Return the [X, Y] coordinate for the center point of the cell that contains the specified text.  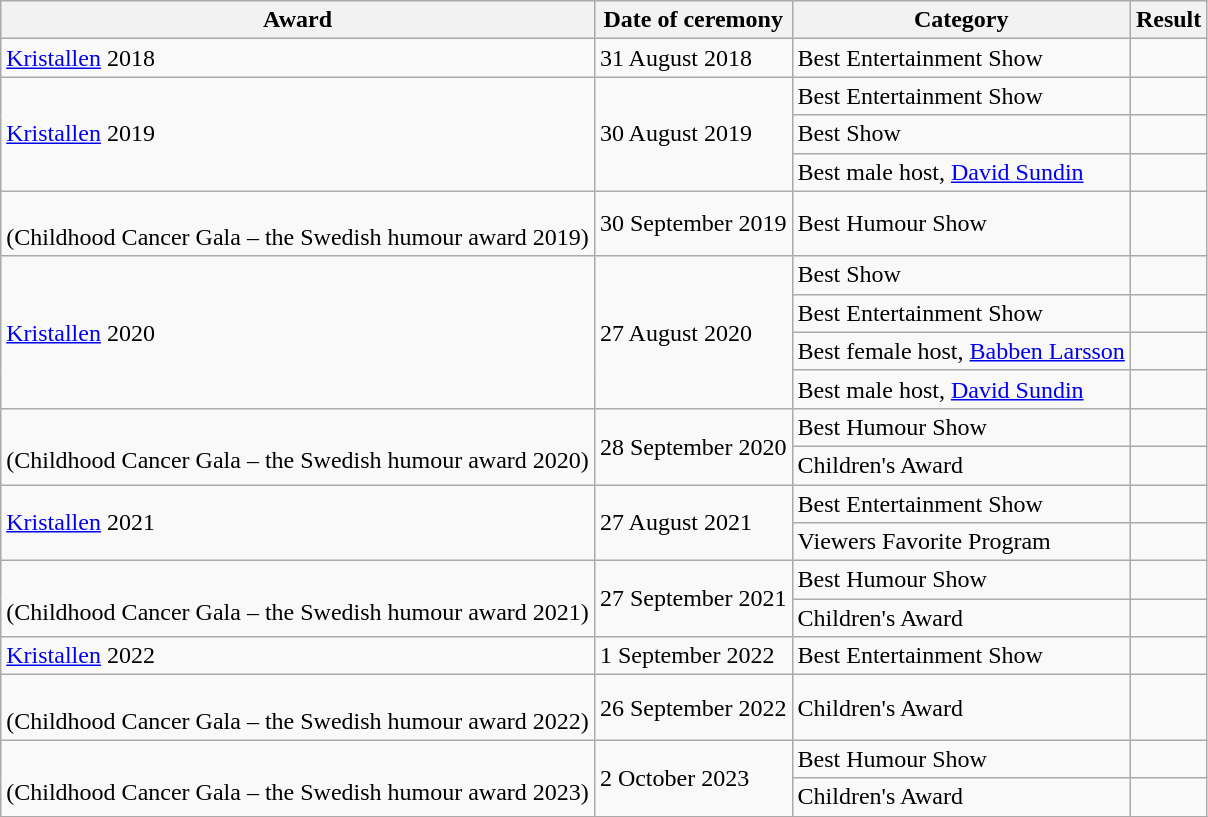
Viewers Favorite Program [961, 542]
Kristallen 2018 [298, 58]
26 September 2022 [693, 708]
Kristallen 2019 [298, 134]
28 September 2020 [693, 446]
(Childhood Cancer Gala – the Swedish humour award 2023) [298, 778]
1 September 2022 [693, 656]
Best female host, Babben Larsson [961, 351]
27 September 2021 [693, 599]
30 September 2019 [693, 224]
Kristallen 2020 [298, 332]
Date of ceremony [693, 20]
2 October 2023 [693, 778]
(Childhood Cancer Gala – the Swedish humour award 2019) [298, 224]
Category [961, 20]
(Childhood Cancer Gala – the Swedish humour award 2022) [298, 708]
Award [298, 20]
30 August 2019 [693, 134]
27 August 2021 [693, 522]
Kristallen 2022 [298, 656]
(Childhood Cancer Gala – the Swedish humour award 2020) [298, 446]
Result [1168, 20]
(Childhood Cancer Gala – the Swedish humour award 2021) [298, 599]
31 August 2018 [693, 58]
27 August 2020 [693, 332]
Kristallen 2021 [298, 522]
